Identify which cell holds the provided text, then report its (x, y) central coordinate. 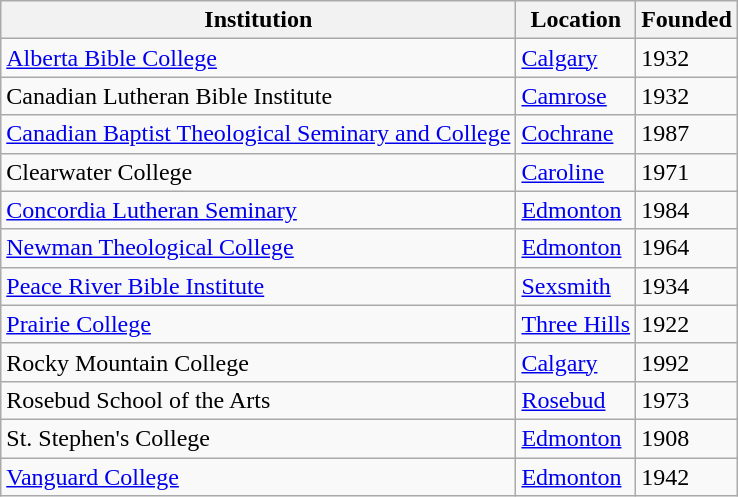
1971 (687, 172)
Concordia Lutheran Seminary (258, 210)
Peace River Bible Institute (258, 286)
Rocky Mountain College (258, 362)
Founded (687, 20)
Cochrane (576, 134)
Camrose (576, 96)
Institution (258, 20)
1908 (687, 438)
1984 (687, 210)
1992 (687, 362)
Alberta Bible College (258, 58)
1987 (687, 134)
1942 (687, 477)
Caroline (576, 172)
1922 (687, 324)
Rosebud (576, 400)
Canadian Baptist Theological Seminary and College (258, 134)
Clearwater College (258, 172)
Three Hills (576, 324)
Newman Theological College (258, 248)
1934 (687, 286)
Sexsmith (576, 286)
Location (576, 20)
Vanguard College (258, 477)
Canadian Lutheran Bible Institute (258, 96)
Rosebud School of the Arts (258, 400)
1973 (687, 400)
St. Stephen's College (258, 438)
1964 (687, 248)
Prairie College (258, 324)
